Extract the (X, Y) coordinate from the center of the cell holding the provided text.  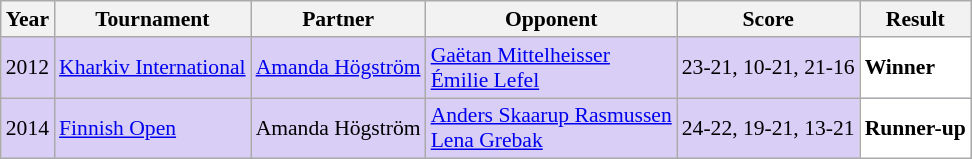
Gaëtan Mittelheisser Émilie Lefel (552, 68)
2012 (28, 68)
Opponent (552, 19)
23-21, 10-21, 21-16 (768, 68)
Kharkiv International (152, 68)
Winner (916, 68)
Score (768, 19)
Tournament (152, 19)
24-22, 19-21, 13-21 (768, 128)
Year (28, 19)
Result (916, 19)
Partner (338, 19)
Finnish Open (152, 128)
Runner-up (916, 128)
Anders Skaarup Rasmussen Lena Grebak (552, 128)
2014 (28, 128)
